Output the (X, Y) coordinate of the center of the cell containing the given text.  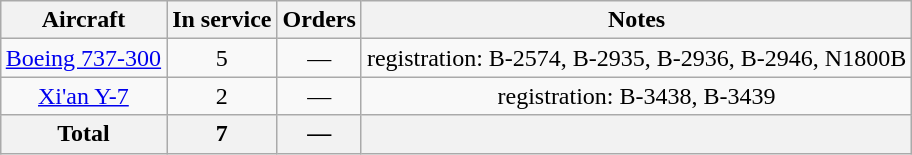
2 (222, 96)
5 (222, 58)
Xi'an Y-7 (83, 96)
Notes (636, 20)
registration: B-2574, B-2935, B-2936, B-2946, N1800B (636, 58)
Total (83, 134)
Orders (319, 20)
In service (222, 20)
7 (222, 134)
Boeing 737-300 (83, 58)
registration: B-3438, B-3439 (636, 96)
Aircraft (83, 20)
